Output the [X, Y] coordinate of the center of the cell containing the given text.  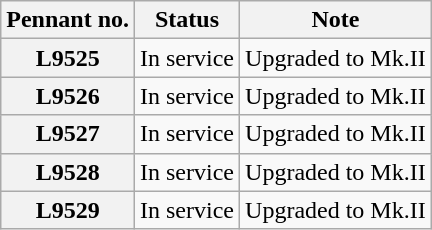
Status [188, 20]
L9527 [68, 134]
L9528 [68, 172]
L9529 [68, 210]
L9526 [68, 96]
L9525 [68, 58]
Pennant no. [68, 20]
Note [336, 20]
